Detect which cell encompasses the target text, then output its [X, Y] center coordinate. 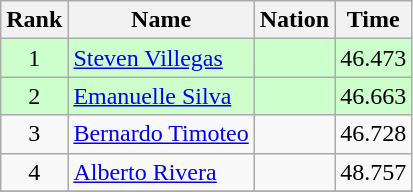
2 [34, 96]
1 [34, 58]
4 [34, 172]
46.663 [374, 96]
Emanuelle Silva [161, 96]
Rank [34, 20]
46.473 [374, 58]
Alberto Rivera [161, 172]
Steven Villegas [161, 58]
Name [161, 20]
Time [374, 20]
46.728 [374, 134]
Bernardo Timoteo [161, 134]
Nation [294, 20]
48.757 [374, 172]
3 [34, 134]
